Detect which cell encompasses the target text, then output its [X, Y] center coordinate. 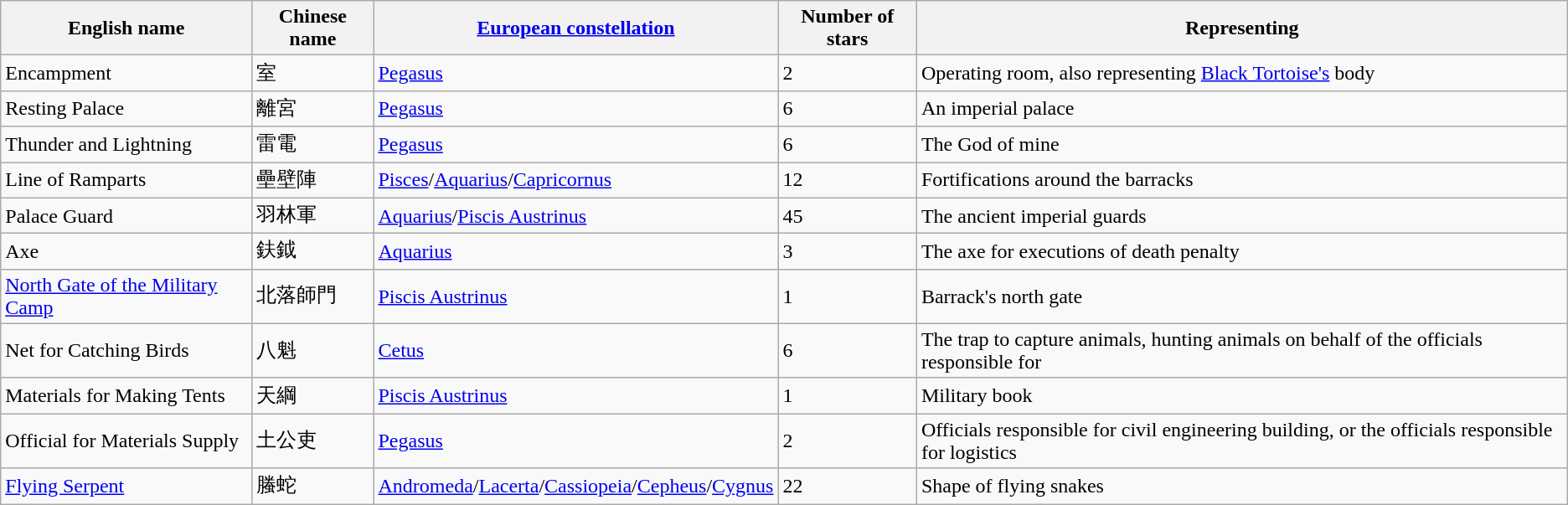
The trap to capture animals, hunting animals on behalf of the officials responsible for [1241, 350]
土公吏 [313, 441]
Shape of flying snakes [1241, 486]
Net for Catching Birds [126, 350]
Palace Guard [126, 216]
Line of Ramparts [126, 181]
羽林軍 [313, 216]
Barrack's north gate [1241, 296]
Operating room, also representing Black Tortoise's body [1241, 74]
室 [313, 74]
天綱 [313, 395]
Number of stars [848, 28]
English name [126, 28]
Chinese name [313, 28]
45 [848, 216]
Andromeda/Lacerta/Cassiopeia/Cepheus/Cygnus [576, 486]
壘壁陣 [313, 181]
螣蛇 [313, 486]
3 [848, 251]
The axe for executions of death penalty [1241, 251]
Flying Serpent [126, 486]
Fortifications around the barracks [1241, 181]
Cetus [576, 350]
北落師門 [313, 296]
鈇鉞 [313, 251]
North Gate of the Military Camp [126, 296]
The ancient imperial guards [1241, 216]
八魁 [313, 350]
22 [848, 486]
Encampment [126, 74]
Aquarius [576, 251]
Officials responsible for civil engineering building, or the officials responsible for logistics [1241, 441]
Military book [1241, 395]
Thunder and Lightning [126, 144]
Official for Materials Supply [126, 441]
12 [848, 181]
Resting Palace [126, 109]
European constellation [576, 28]
Axe [126, 251]
Aquarius/Piscis Austrinus [576, 216]
The God of mine [1241, 144]
離宮 [313, 109]
Pisces/Aquarius/Capricornus [576, 181]
雷電 [313, 144]
An imperial palace [1241, 109]
Representing [1241, 28]
Materials for Making Tents [126, 395]
